Determine the [x, y] coordinate at the center of the cell enclosing the given text.  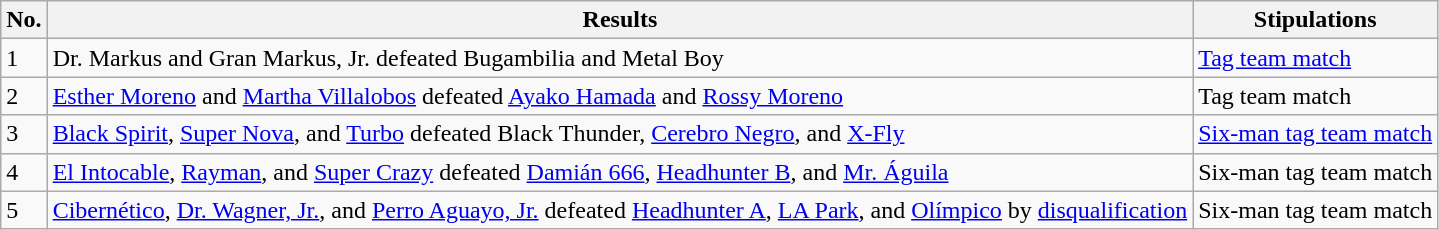
Black Spirit, Super Nova, and Turbo defeated Black Thunder, Cerebro Negro, and X-Fly [620, 134]
2 [24, 96]
Dr. Markus and Gran Markus, Jr. defeated Bugambilia and Metal Boy [620, 58]
Results [620, 20]
3 [24, 134]
Esther Moreno and Martha Villalobos defeated Ayako Hamada and Rossy Moreno [620, 96]
No. [24, 20]
5 [24, 210]
1 [24, 58]
El Intocable, Rayman, and Super Crazy defeated Damián 666, Headhunter B, and Mr. Águila [620, 172]
Stipulations [1316, 20]
4 [24, 172]
Cibernético, Dr. Wagner, Jr., and Perro Aguayo, Jr. defeated Headhunter A, LA Park, and Olímpico by disqualification [620, 210]
